Return (X, Y) of the center of cell containing provided text 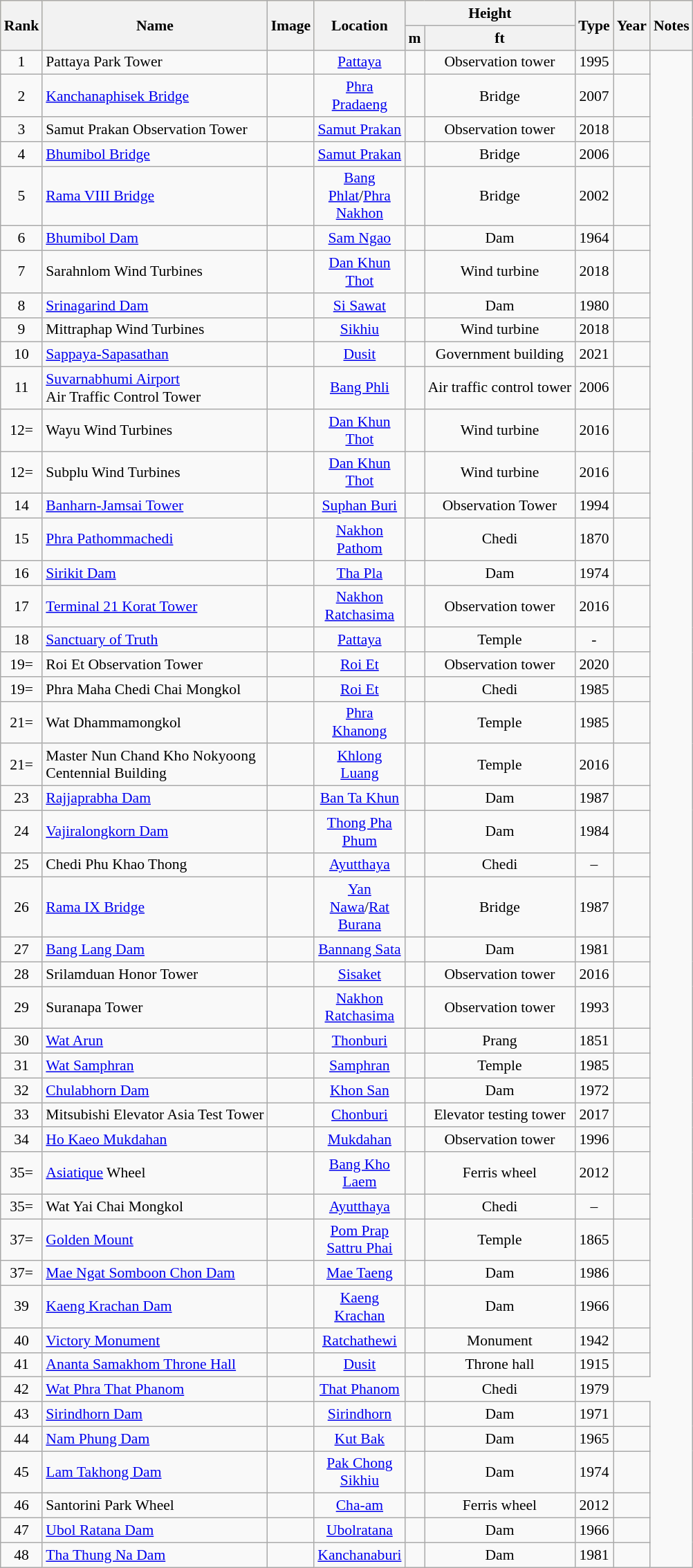
24 (22, 831)
16 (22, 573)
Monument (500, 1341)
Vajiralongkorn Dam (155, 831)
1980 (593, 306)
Si Sawat (360, 306)
Rajjaprabha Dam (155, 799)
48 (22, 1555)
Sirindhorn (360, 1415)
Terminal 21 Korat Tower (155, 606)
Samut Prakan Observation Tower (155, 129)
Khon San (360, 1090)
30 (22, 1041)
Sam Ngao (360, 239)
Pak ChongSikhiu (360, 1473)
Golden Mount (155, 1240)
Ho Kaeo Mukdahan (155, 1140)
That Phanom (360, 1390)
Nam Phung Dam (155, 1439)
Wat Phra That Phanom (155, 1390)
11 (22, 389)
7 (22, 272)
Throne hall (500, 1365)
46 (22, 1506)
Rank (22, 25)
Sanctuary of Truth (155, 640)
Bang Lang Dam (155, 950)
Government building (500, 355)
Year (632, 25)
Sikhiu (360, 330)
ft (500, 38)
Wat Arun (155, 1041)
2021 (593, 355)
Banharn-Jamsai Tower (155, 506)
Roi Et Observation Tower (155, 664)
3 (22, 129)
Bang Phli (360, 389)
1851 (593, 1041)
Ananta Samakhom Throne Hall (155, 1365)
Mae Ngat Somboon Chon Dam (155, 1273)
47 (22, 1531)
23 (22, 799)
Sirikit Dam (155, 573)
Ubol Ratana Dam (155, 1531)
8 (22, 306)
Chonburi (360, 1115)
Ratchathewi (360, 1341)
34 (22, 1140)
1971 (593, 1415)
Elevator testing tower (500, 1115)
1915 (593, 1365)
1996 (593, 1140)
Air traffic control tower (500, 389)
Lam Takhong Dam (155, 1473)
Mukdahan (360, 1140)
Santorini Park Wheel (155, 1506)
Mae Taeng (360, 1273)
Chedi Phu Khao Thong (155, 865)
Ban Ta Khun (360, 799)
33 (22, 1115)
27 (22, 950)
Wat Samphran (155, 1066)
Yan Nawa/Rat Burana (360, 907)
Prang (500, 1041)
Chulabhorn Dam (155, 1090)
1986 (593, 1273)
Suvarnabhumi Airport Air Traffic Control Tower (155, 389)
1965 (593, 1439)
Cha-am (360, 1506)
28 (22, 974)
45 (22, 1473)
Sarahnlom Wind Turbines (155, 272)
Observation Tower (500, 506)
Asiatique Wheel (155, 1173)
Kaeng Krachan (360, 1307)
40 (22, 1341)
10 (22, 355)
Tha Thung Na Dam (155, 1555)
18 (22, 640)
25 (22, 865)
1972 (593, 1090)
32 (22, 1090)
9 (22, 330)
Srinagarind Dam (155, 306)
Sappaya-Sapasathan (155, 355)
Khlong Luang (360, 765)
Wayu Wind Turbines (155, 430)
Thonburi (360, 1041)
Notes (672, 25)
Ubolratana (360, 1531)
2002 (593, 196)
Kut Bak (360, 1439)
26 (22, 907)
2 (22, 95)
Wat Yai Chai Mongkol (155, 1206)
Bhumibol Dam (155, 239)
Tha Pla (360, 573)
1994 (593, 506)
2007 (593, 95)
15 (22, 539)
Phra Khanong (360, 722)
Nakhon Pathom (360, 539)
- (593, 640)
Image (291, 25)
44 (22, 1439)
2020 (593, 664)
14 (22, 506)
m (414, 38)
Phra Pradaeng (360, 95)
31 (22, 1066)
Sirindhorn Dam (155, 1415)
Mitsubishi Elevator Asia Test Tower (155, 1115)
Location (360, 25)
42 (22, 1390)
Srilamduan Honor Tower (155, 974)
Bhumibol Bridge (155, 154)
Suranapa Tower (155, 1008)
Mittraphap Wind Turbines (155, 330)
39 (22, 1307)
Rama VIII Bridge (155, 196)
Victory Monument (155, 1341)
Name (155, 25)
Kanchanaburi (360, 1555)
1865 (593, 1240)
1993 (593, 1008)
Phra Pathommachedi (155, 539)
Sisaket (360, 974)
17 (22, 606)
1942 (593, 1341)
29 (22, 1008)
Height (490, 13)
Subplu Wind Turbines (155, 473)
1995 (593, 62)
Samphran (360, 1066)
5 (22, 196)
4 (22, 154)
1 (22, 62)
Thong Pha Phum (360, 831)
Bang Phlat/Phra Nakhon (360, 196)
Rama IX Bridge (155, 907)
Wat Dhammamongkol (155, 722)
1870 (593, 539)
43 (22, 1415)
Type (593, 25)
Suphan Buri (360, 506)
Kaeng Krachan Dam (155, 1307)
1979 (593, 1390)
2017 (593, 1115)
Bang Kho Laem (360, 1173)
Pattaya Park Tower (155, 62)
41 (22, 1365)
Phra Maha Chedi Chai Mongkol (155, 689)
1984 (593, 831)
Kanchanaphisek Bridge (155, 95)
Bannang Sata (360, 950)
Master Nun Chand Kho Nokyoong Centennial Building (155, 765)
6 (22, 239)
Pom Prap Sattru Phai (360, 1240)
1964 (593, 239)
